Detect which cell encompasses the target text, then output its (x, y) center coordinate. 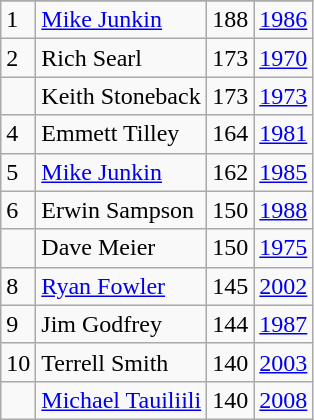
1970 (284, 58)
1986 (284, 20)
144 (230, 324)
2 (18, 58)
1988 (284, 210)
Jim Godfrey (122, 324)
1985 (284, 172)
Dave Meier (122, 248)
9 (18, 324)
6 (18, 210)
1987 (284, 324)
Rich Searl (122, 58)
Keith Stoneback (122, 96)
Emmett Tilley (122, 134)
Terrell Smith (122, 362)
1975 (284, 248)
Ryan Fowler (122, 286)
162 (230, 172)
10 (18, 362)
4 (18, 134)
1973 (284, 96)
2008 (284, 400)
8 (18, 286)
5 (18, 172)
145 (230, 286)
1 (18, 20)
1981 (284, 134)
Michael Tauiliili (122, 400)
2002 (284, 286)
Erwin Sampson (122, 210)
164 (230, 134)
188 (230, 20)
2003 (284, 362)
